Return (x, y) of the center of cell containing provided text 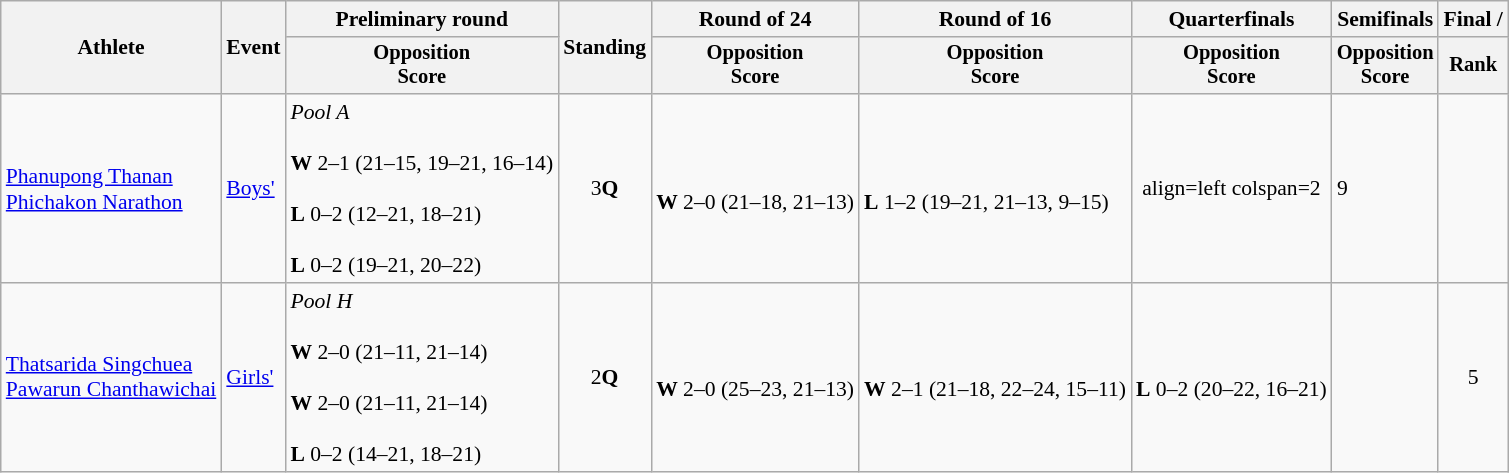
5 (1473, 378)
Pool AW 2–1 (21–15, 19–21, 16–14)L 0–2 (12–21, 18–21)L 0–2 (19–21, 20–22) (422, 188)
Event (253, 48)
Semifinals (1386, 19)
Girls' (253, 378)
W 2–0 (21–18, 21–13) (755, 188)
W 2–1 (21–18, 22–24, 15–11) (995, 378)
9 (1386, 188)
Thatsarida SingchueaPawarun Chanthawichai (112, 378)
L 0–2 (20–22, 16–21) (1232, 378)
Athlete (112, 48)
Round of 16 (995, 19)
Preliminary round (422, 19)
L 1–2 (19–21, 21–13, 9–15) (995, 188)
Pool HW 2–0 (21–11, 21–14)W 2–0 (21–11, 21–14)L 0–2 (14–21, 18–21) (422, 378)
Quarterfinals (1232, 19)
3Q (604, 188)
Rank (1473, 66)
2Q (604, 378)
Standing (604, 48)
align=left colspan=2 (1232, 188)
Boys' (253, 188)
W 2–0 (25–23, 21–13) (755, 378)
Round of 24 (755, 19)
Phanupong ThananPhichakon Narathon (112, 188)
Final / (1473, 19)
